Find where the given text appears and provide that cell's center as (X, Y) coordinate. 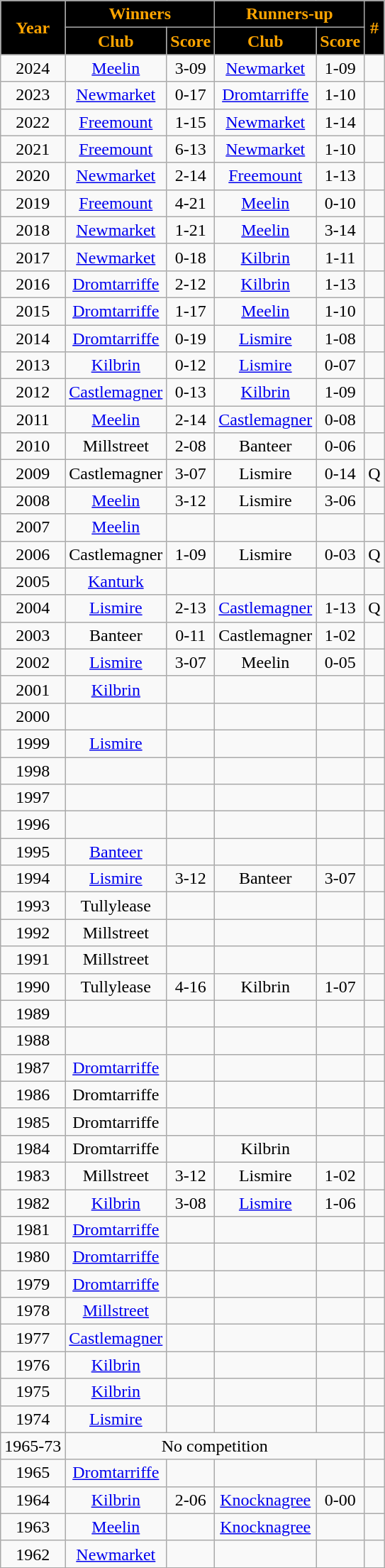
2015 (33, 311)
1989 (33, 1014)
1974 (33, 1419)
3-06 (340, 500)
1975 (33, 1392)
1977 (33, 1338)
Kanturk (116, 581)
0-10 (340, 203)
0-00 (340, 1500)
2004 (33, 608)
1-08 (340, 339)
0-12 (191, 366)
1998 (33, 770)
0-05 (340, 662)
1-21 (191, 230)
1978 (33, 1311)
0-11 (191, 635)
1962 (33, 1554)
1982 (33, 1203)
1-14 (340, 122)
2016 (33, 284)
0-03 (340, 554)
1985 (33, 1122)
2009 (33, 473)
2021 (33, 149)
1-15 (191, 122)
2023 (33, 95)
# (374, 28)
1976 (33, 1365)
0-13 (191, 393)
2003 (33, 635)
2022 (33, 122)
2012 (33, 393)
Winners (140, 14)
0-08 (340, 420)
0-06 (340, 446)
2008 (33, 500)
3-09 (191, 68)
2007 (33, 527)
1-11 (340, 257)
2019 (33, 203)
1987 (33, 1068)
1963 (33, 1527)
1986 (33, 1095)
2-08 (191, 446)
2001 (33, 689)
2017 (33, 257)
3-14 (340, 230)
4-16 (191, 987)
1965-73 (33, 1446)
2010 (33, 446)
0-19 (191, 339)
6-13 (191, 149)
3-08 (191, 1203)
2-12 (191, 284)
0-07 (340, 366)
2011 (33, 420)
1980 (33, 1257)
1993 (33, 906)
1990 (33, 987)
1979 (33, 1284)
2020 (33, 176)
1981 (33, 1230)
1992 (33, 933)
1-17 (191, 311)
2002 (33, 662)
2024 (33, 68)
1-06 (340, 1203)
1999 (33, 743)
Year (33, 28)
2006 (33, 554)
1991 (33, 960)
1964 (33, 1500)
1995 (33, 852)
1984 (33, 1148)
4-21 (191, 203)
2000 (33, 716)
No competition (215, 1446)
2013 (33, 366)
0-18 (191, 257)
1997 (33, 798)
1996 (33, 825)
1994 (33, 879)
0-14 (340, 473)
2018 (33, 230)
2005 (33, 581)
2-06 (191, 1500)
1988 (33, 1041)
Runners-up (289, 14)
0-17 (191, 95)
1983 (33, 1175)
2-13 (191, 608)
1-07 (340, 987)
1965 (33, 1473)
2014 (33, 339)
